Provide the [X, Y] coordinate of the cell's center where the given text is located.  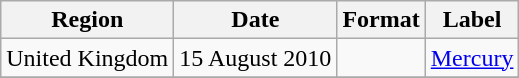
Format [381, 20]
Region [88, 20]
Mercury [472, 58]
Date [256, 20]
15 August 2010 [256, 58]
Label [472, 20]
United Kingdom [88, 58]
